Extract the (x, y) coordinate from the center of the cell holding the provided text.  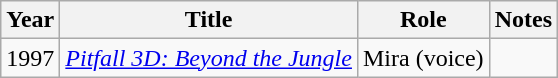
Year (30, 20)
Title (209, 20)
Notes (523, 20)
Mira (voice) (423, 58)
Pitfall 3D: Beyond the Jungle (209, 58)
Role (423, 20)
1997 (30, 58)
